Output the (x, y) coordinate of the center of the cell containing the given text.  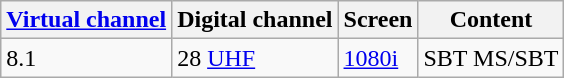
Digital channel (255, 20)
28 UHF (255, 58)
Content (491, 20)
1080i (378, 58)
SBT MS/SBT (491, 58)
Screen (378, 20)
Virtual channel (86, 20)
8.1 (86, 58)
